From the cell containing the given text, extract its center point as (x, y) coordinate. 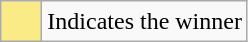
Indicates the winner (145, 22)
